Return the (X, Y) coordinate for the center point of the cell that contains the specified text.  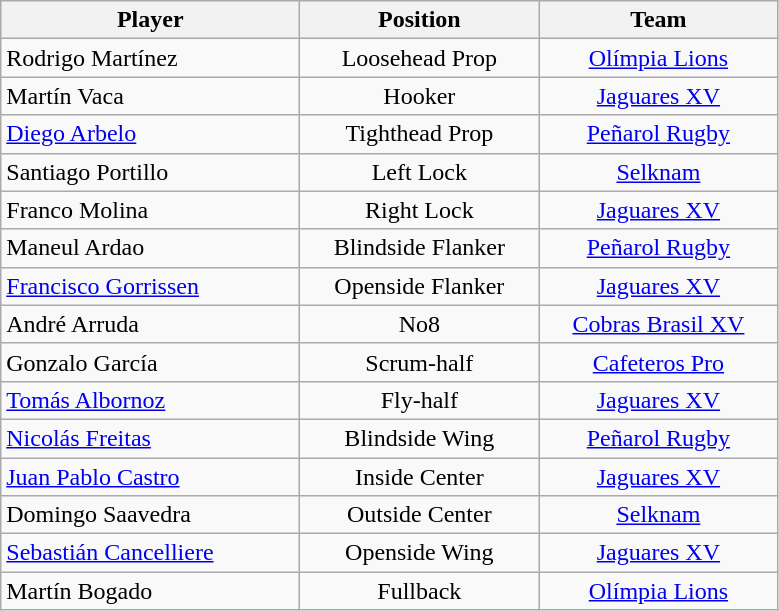
Fullback (420, 591)
Maneul Ardao (150, 248)
Francisco Gorrissen (150, 286)
Position (420, 20)
Franco Molina (150, 210)
Cobras Brasil XV (658, 324)
Blindside Wing (420, 438)
Santiago Portillo (150, 172)
Hooker (420, 96)
Rodrigo Martínez (150, 58)
Scrum-half (420, 362)
Player (150, 20)
Right Lock (420, 210)
André Arruda (150, 324)
Tighthead Prop (420, 134)
Gonzalo García (150, 362)
Loosehead Prop (420, 58)
Openside Flanker (420, 286)
Nicolás Freitas (150, 438)
Outside Center (420, 515)
Blindside Flanker (420, 248)
Diego Arbelo (150, 134)
Cafeteros Pro (658, 362)
No8 (420, 324)
Juan Pablo Castro (150, 477)
Martín Vaca (150, 96)
Openside Wing (420, 553)
Tomás Albornoz (150, 400)
Sebastián Cancelliere (150, 553)
Domingo Saavedra (150, 515)
Team (658, 20)
Martín Bogado (150, 591)
Fly-half (420, 400)
Left Lock (420, 172)
Inside Center (420, 477)
